Return the [X, Y] coordinate for the center point of the cell that contains the specified text.  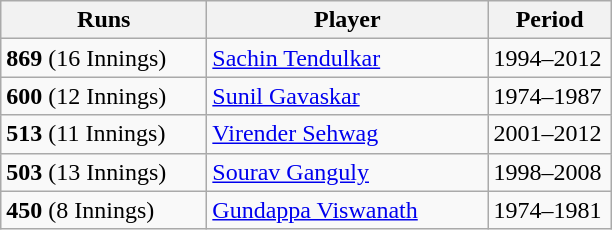
1994–2012 [550, 58]
513 (11 Innings) [104, 134]
Period [550, 20]
450 (8 Innings) [104, 210]
Runs [104, 20]
503 (13 Innings) [104, 172]
Player [348, 20]
1998–2008 [550, 172]
869 (16 Innings) [104, 58]
1974–1981 [550, 210]
Virender Sehwag [348, 134]
600 (12 Innings) [104, 96]
Gundappa Viswanath [348, 210]
2001–2012 [550, 134]
Sunil Gavaskar [348, 96]
1974–1987 [550, 96]
Sourav Ganguly [348, 172]
Sachin Tendulkar [348, 58]
